For the text-containing cell, return its midpoint in (X, Y) coordinate format. 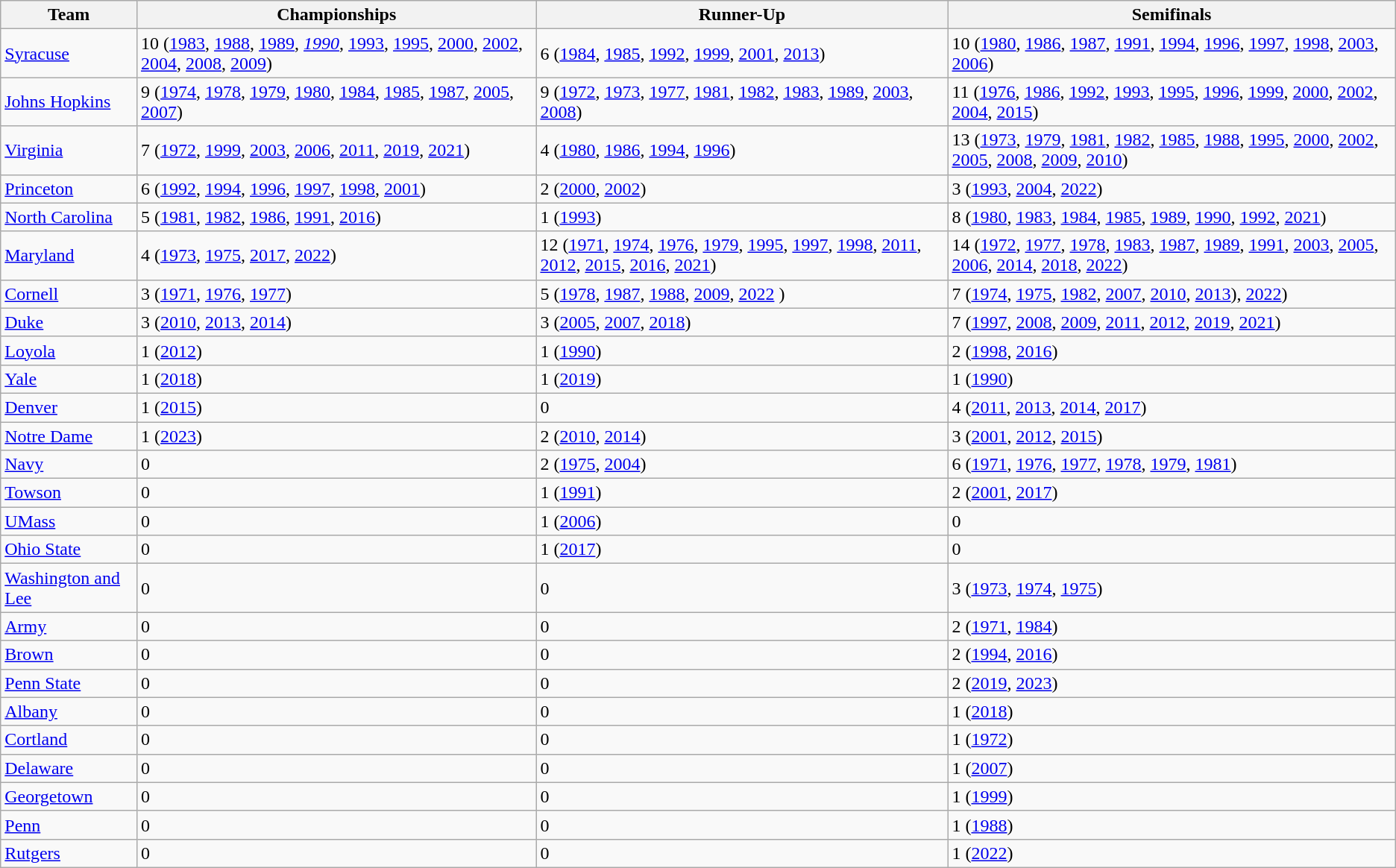
9 (1972, 1973, 1977, 1981, 1982, 1983, 1989, 2003, 2008) (742, 101)
Syracuse (69, 54)
Penn (69, 825)
Princeton (69, 189)
Runner-Up (742, 15)
1 (2012) (337, 350)
1 (1991) (742, 493)
Team (69, 15)
Cornell (69, 294)
9 (1974, 1978, 1979, 1980, 1984, 1985, 1987, 2005, 2007) (337, 101)
1 (2007) (1172, 768)
2 (2000, 2002) (742, 189)
11 (1976, 1986, 1992, 1993, 1995, 1996, 1999, 2000, 2002, 2004, 2015) (1172, 101)
4 (1980, 1986, 1994, 1996) (742, 151)
3 (2005, 2007, 2018) (742, 322)
Washington and Lee (69, 588)
10 (1983, 1988, 1989, 1990, 1993, 1995, 2000, 2002, 2004, 2008, 2009) (337, 54)
2 (1975, 2004) (742, 465)
1 (2019) (742, 379)
12 (1971, 1974, 1976, 1979, 1995, 1997, 1998, 2011, 2012, 2015, 2016, 2021) (742, 255)
1 (1999) (1172, 796)
Penn State (69, 683)
Championships (337, 15)
Brown (69, 655)
Yale (69, 379)
Towson (69, 493)
Denver (69, 407)
Georgetown (69, 796)
North Carolina (69, 217)
7 (1997, 2008, 2009, 2011, 2012, 2019, 2021) (1172, 322)
1 (1993) (742, 217)
2 (1971, 1984) (1172, 626)
Albany (69, 711)
8 (1980, 1983, 1984, 1985, 1989, 1990, 1992, 2021) (1172, 217)
4 (2011, 2013, 2014, 2017) (1172, 407)
6 (1992, 1994, 1996, 1997, 1998, 2001) (337, 189)
1 (1988) (1172, 825)
3 (1971, 1976, 1977) (337, 294)
7 (1974, 1975, 1982, 2007, 2010, 2013), 2022) (1172, 294)
1 (2022) (1172, 853)
3 (1973, 1974, 1975) (1172, 588)
5 (1981, 1982, 1986, 1991, 2016) (337, 217)
6 (1984, 1985, 1992, 1999, 2001, 2013) (742, 54)
4 (1973, 1975, 2017, 2022) (337, 255)
2 (1998, 2016) (1172, 350)
3 (2001, 2012, 2015) (1172, 436)
Virginia (69, 151)
UMass (69, 521)
Johns Hopkins (69, 101)
2 (1994, 2016) (1172, 655)
Duke (69, 322)
1 (1972) (1172, 740)
14 (1972, 1977, 1978, 1983, 1987, 1989, 1991, 2003, 2005, 2006, 2014, 2018, 2022) (1172, 255)
1 (2006) (742, 521)
Maryland (69, 255)
Loyola (69, 350)
2 (2019, 2023) (1172, 683)
Rutgers (69, 853)
10 (1980, 1986, 1987, 1991, 1994, 1996, 1997, 1998, 2003, 2006) (1172, 54)
1 (2017) (742, 550)
1 (2015) (337, 407)
6 (1971, 1976, 1977, 1978, 1979, 1981) (1172, 465)
Delaware (69, 768)
5 (1978, 1987, 1988, 2009, 2022 ) (742, 294)
3 (1993, 2004, 2022) (1172, 189)
2 (2010, 2014) (742, 436)
Semifinals (1172, 15)
1 (2023) (337, 436)
3 (2010, 2013, 2014) (337, 322)
13 (1973, 1979, 1981, 1982, 1985, 1988, 1995, 2000, 2002, 2005, 2008, 2009, 2010) (1172, 151)
7 (1972, 1999, 2003, 2006, 2011, 2019, 2021) (337, 151)
Navy (69, 465)
2 (2001, 2017) (1172, 493)
Army (69, 626)
Ohio State (69, 550)
Cortland (69, 740)
Notre Dame (69, 436)
